From the cell containing the given text, extract its center point as [x, y] coordinate. 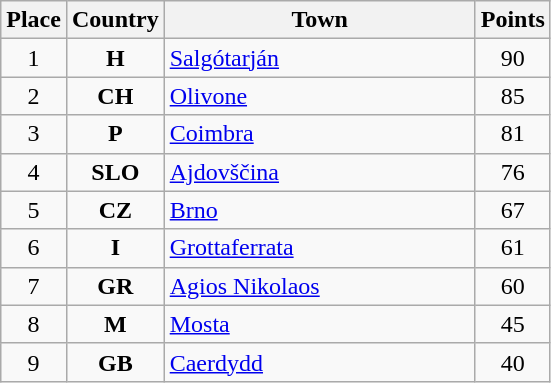
M [115, 324]
Town [320, 20]
3 [34, 134]
H [115, 58]
GB [115, 362]
Mosta [320, 324]
CZ [115, 210]
76 [512, 172]
1 [34, 58]
45 [512, 324]
2 [34, 96]
I [115, 248]
5 [34, 210]
4 [34, 172]
8 [34, 324]
SLO [115, 172]
61 [512, 248]
9 [34, 362]
85 [512, 96]
Place [34, 20]
Coimbra [320, 134]
P [115, 134]
Brno [320, 210]
81 [512, 134]
6 [34, 248]
GR [115, 286]
Salgótarján [320, 58]
Points [512, 20]
Caerdydd [320, 362]
60 [512, 286]
7 [34, 286]
Country [115, 20]
Grottaferrata [320, 248]
40 [512, 362]
90 [512, 58]
Agios Nikolaos [320, 286]
Olivone [320, 96]
CH [115, 96]
Ajdovščina [320, 172]
67 [512, 210]
